Determine the [X, Y] coordinate at the center of the cell enclosing the given text.  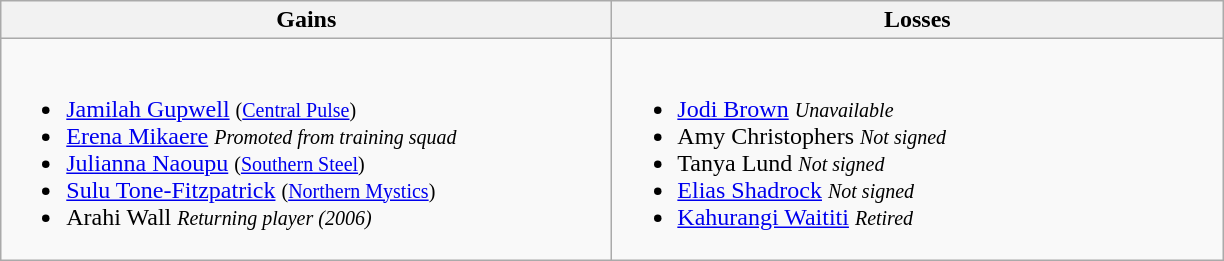
Jodi Brown UnavailableAmy Christophers Not signedTanya Lund Not signedElias Shadrock Not signedKahurangi Waititi Retired [918, 150]
Gains [306, 20]
Losses [918, 20]
